Scan for the cell matching the given text and deliver its [X, Y] coordinate at center. 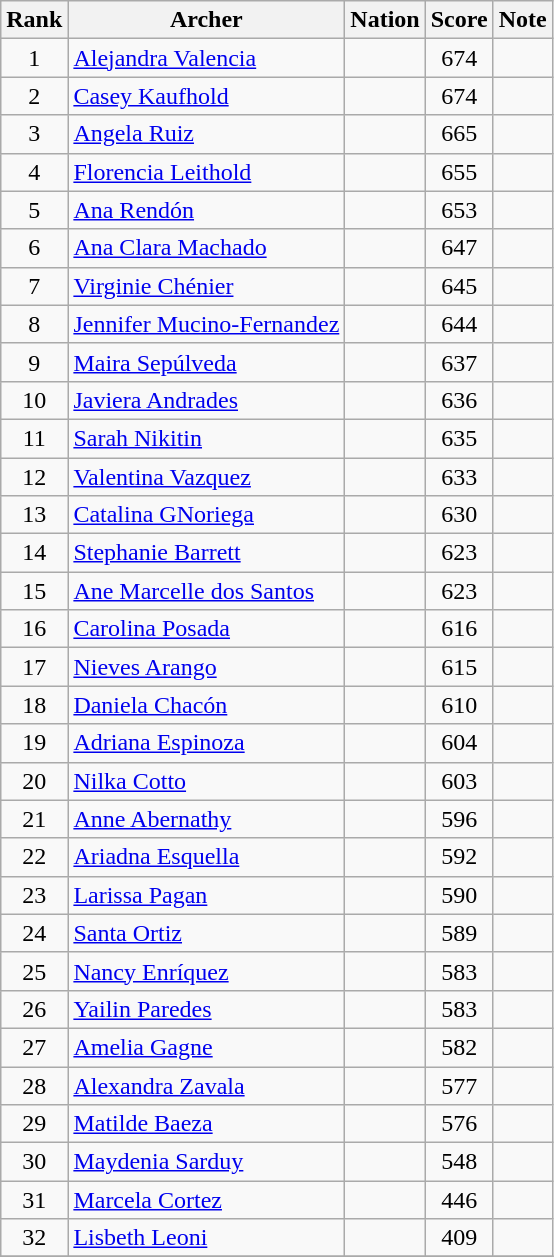
Casey Kaufhold [206, 96]
26 [34, 1009]
Angela Ruiz [206, 134]
446 [459, 1200]
Valentina Vazquez [206, 477]
603 [459, 781]
19 [34, 743]
582 [459, 1047]
665 [459, 134]
29 [34, 1124]
Yailin Paredes [206, 1009]
30 [34, 1162]
604 [459, 743]
615 [459, 667]
24 [34, 933]
647 [459, 248]
Score [459, 20]
Virginie Chénier [206, 286]
636 [459, 400]
5 [34, 210]
Ariadna Esquella [206, 857]
409 [459, 1238]
630 [459, 515]
11 [34, 438]
637 [459, 362]
576 [459, 1124]
653 [459, 210]
9 [34, 362]
32 [34, 1238]
4 [34, 172]
Matilde Baeza [206, 1124]
590 [459, 895]
14 [34, 553]
10 [34, 400]
Nation [385, 20]
610 [459, 705]
Maira Sepúlveda [206, 362]
23 [34, 895]
Nancy Enríquez [206, 971]
1 [34, 58]
13 [34, 515]
Alexandra Zavala [206, 1085]
Lisbeth Leoni [206, 1238]
548 [459, 1162]
Adriana Espinoza [206, 743]
Marcela Cortez [206, 1200]
31 [34, 1200]
2 [34, 96]
Maydenia Sarduy [206, 1162]
15 [34, 591]
635 [459, 438]
655 [459, 172]
Jennifer Mucino-Fernandez [206, 324]
Ana Clara Machado [206, 248]
Daniela Chacón [206, 705]
21 [34, 819]
Santa Ortiz [206, 933]
7 [34, 286]
Stephanie Barrett [206, 553]
589 [459, 933]
Nieves Arango [206, 667]
644 [459, 324]
Javiera Andrades [206, 400]
633 [459, 477]
Anne Abernathy [206, 819]
8 [34, 324]
27 [34, 1047]
592 [459, 857]
596 [459, 819]
6 [34, 248]
Ana Rendón [206, 210]
16 [34, 629]
Florencia Leithold [206, 172]
616 [459, 629]
Sarah Nikitin [206, 438]
Catalina GNoriega [206, 515]
Nilka Cotto [206, 781]
18 [34, 705]
Archer [206, 20]
Carolina Posada [206, 629]
17 [34, 667]
12 [34, 477]
28 [34, 1085]
Alejandra Valencia [206, 58]
22 [34, 857]
Ane Marcelle dos Santos [206, 591]
577 [459, 1085]
20 [34, 781]
Note [522, 20]
Amelia Gagne [206, 1047]
3 [34, 134]
645 [459, 286]
Larissa Pagan [206, 895]
25 [34, 971]
Rank [34, 20]
